Locate the cell with the specified text and output its (X, Y) center coordinate. 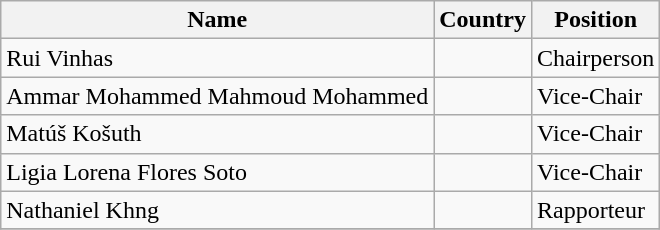
Nathaniel Khng (218, 210)
Name (218, 20)
Position (595, 20)
Rapporteur (595, 210)
Ligia Lorena Flores Soto (218, 172)
Rui Vinhas (218, 58)
Chairperson (595, 58)
Matúš Košuth (218, 134)
Country (483, 20)
Ammar Mohammed Mahmoud Mohammed (218, 96)
